Pinpoint the cell where the given text exists, returning its [x, y] midpoint coordinate. 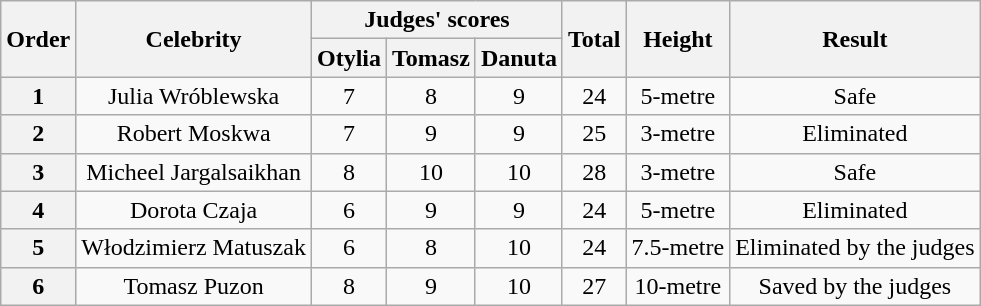
Micheel Jargalsaikhan [194, 172]
Eliminated by the judges [855, 248]
7.5-metre [678, 248]
Otylia [348, 58]
27 [594, 286]
3 [38, 172]
1 [38, 96]
10-metre [678, 286]
Saved by the judges [855, 286]
Result [855, 39]
Włodzimierz Matuszak [194, 248]
2 [38, 134]
5 [38, 248]
Order [38, 39]
Danuta [518, 58]
Tomasz Puzon [194, 286]
Total [594, 39]
28 [594, 172]
Judges' scores [436, 20]
25 [594, 134]
Tomasz [432, 58]
Robert Moskwa [194, 134]
Julia Wróblewska [194, 96]
Dorota Czaja [194, 210]
Height [678, 39]
Celebrity [194, 39]
4 [38, 210]
